Find where the given text appears and provide that cell's center as [x, y] coordinate. 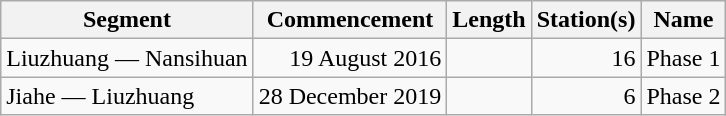
6 [586, 96]
Commencement [350, 20]
16 [586, 58]
28 December 2019 [350, 96]
19 August 2016 [350, 58]
Name [684, 20]
Segment [127, 20]
Length [489, 20]
Station(s) [586, 20]
Phase 2 [684, 96]
Phase 1 [684, 58]
Jiahe — Liuzhuang [127, 96]
Liuzhuang — Nansihuan [127, 58]
